Output the [x, y] coordinate of the center of the cell containing the given text.  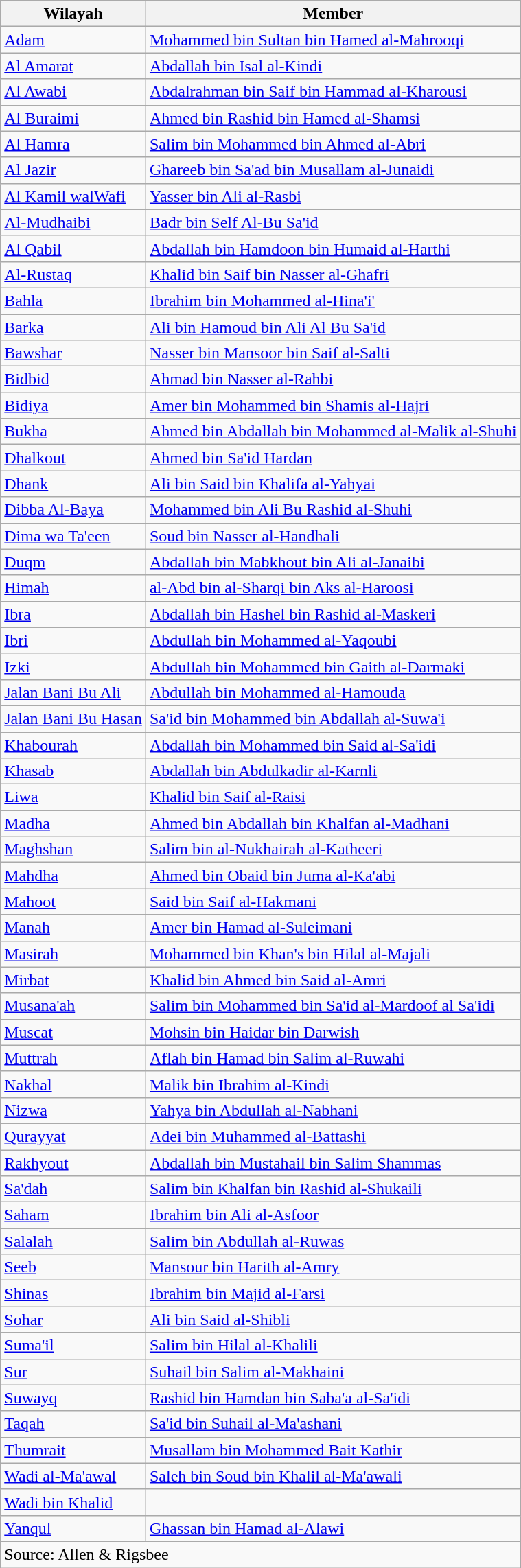
Al Amarat [73, 66]
Barka [73, 327]
Khalid bin Saif al-Raisi [333, 797]
Rashid bin Hamdan bin Saba'a al-Sa'idi [333, 1398]
Khalid bin Ahmed bin Said al-Amri [333, 980]
Bukha [73, 432]
al-Abd bin al-Sharqi bin Aks al-Haroosi [333, 588]
Bidbid [73, 379]
Abdullah bin Mohammed al-Hamouda [333, 692]
Sa'dah [73, 1189]
Suma'il [73, 1346]
Ghareeb bin Sa'ad bin Musallam al-Junaidi [333, 170]
Mohsin bin Haidar bin Darwish [333, 1032]
Abdallah bin Mabkhout bin Ali al-Janaibi [333, 562]
Ibri [73, 640]
Dhank [73, 484]
Salim bin Mohammed bin Ahmed al-Abri [333, 144]
Abdullah bin Mohammed al-Yaqoubi [333, 640]
Abdallah bin Isal al-Kindi [333, 66]
Sa'id bin Mohammed bin Abdallah al-Suwa'i [333, 718]
Nizwa [73, 1110]
Maghshan [73, 850]
Mohammed bin Khan's bin Hilal al-Majali [333, 954]
Sohar [73, 1320]
Malik bin Ibrahim al-Kindi [333, 1084]
Rakhyout [73, 1163]
Member [333, 14]
Yahya bin Abdullah al-Nabhani [333, 1110]
Ibrahim bin Mohammed al-Hina'i' [333, 301]
Ahmed bin Sa'id Hardan [333, 458]
Abdallah bin Mustahail bin Salim Shammas [333, 1163]
Qurayyat [73, 1136]
Al Kamil walWafi [73, 196]
Musallam bin Mohammed Bait Kathir [333, 1450]
Said bin Saif al-Hakmani [333, 902]
Salim bin Mohammed bin Sa'id al-Mardoof al Sa'idi [333, 1006]
Salim bin Khalfan bin Rashid al-Shukaili [333, 1189]
Manah [73, 928]
Taqah [73, 1424]
Ibrahim bin Majid al-Farsi [333, 1294]
Abdallah bin Mohammed bin Said al-Sa'idi [333, 745]
Dima wa Ta'een [73, 536]
Jalan Bani Bu Ali [73, 692]
Soud bin Nasser al-Handhali [333, 536]
Madha [73, 823]
Muttrah [73, 1058]
Khabourah [73, 745]
Wadi bin Khalid [73, 1502]
Ahmed bin Abdallah bin Khalfan al-Madhani [333, 823]
Ahmed bin Obaid bin Juma al-Ka'abi [333, 876]
Mansour bin Harith al-Amry [333, 1267]
Jalan Bani Bu Hasan [73, 718]
Yasser bin Ali al-Rasbi [333, 196]
Ibra [73, 614]
Mohammed bin Ali Bu Rashid al-Shuhi [333, 510]
Himah [73, 588]
Mohammed bin Sultan bin Hamed al-Mahrooqi [333, 40]
Saleh bin Soud bin Khalil al-Ma'awali [333, 1476]
Ahmed bin Rashid bin Hamed al-Shamsi [333, 118]
Salim bin Hilal al-Khalili [333, 1346]
Adam [73, 40]
Ahmed bin Abdallah bin Mohammed al-Malik al-Shuhi [333, 432]
Al-Rustaq [73, 274]
Mirbat [73, 980]
Khalid bin Saif bin Nasser al-Ghafri [333, 274]
Badr bin Self Al-Bu Sa'id [333, 222]
Al Hamra [73, 144]
Mahoot [73, 902]
Ibrahim bin Ali al-Asfoor [333, 1215]
Khasab [73, 771]
Sa'id bin Suhail al-Ma'ashani [333, 1424]
Bidiya [73, 406]
Bahla [73, 301]
Al-Mudhaibi [73, 222]
Bawshar [73, 353]
Salim bin al-Nukhairah al-Katheeri [333, 850]
Abdallah bin Hashel bin Rashid al-Maskeri [333, 614]
Liwa [73, 797]
Yanqul [73, 1528]
Seeb [73, 1267]
Ali bin Said al-Shibli [333, 1320]
Nakhal [73, 1084]
Amer bin Mohammed bin Shamis al-Hajri [333, 406]
Wadi al-Ma'awal [73, 1476]
Wilayah [73, 14]
Shinas [73, 1294]
Abdallah bin Abdulkadir al-Karnli [333, 771]
Abdalrahman bin Saif bin Hammad al-Kharousi [333, 92]
Ali bin Said bin Khalifa al-Yahyai [333, 484]
Salim bin Abdullah al-Ruwas [333, 1241]
Saham [73, 1215]
Muscat [73, 1032]
Amer bin Hamad al-Suleimani [333, 928]
Suhail bin Salim al-Makhaini [333, 1372]
Thumrait [73, 1450]
Al Buraimi [73, 118]
Dibba Al-Baya [73, 510]
Izki [73, 666]
Abdallah bin Hamdoon bin Humaid al-Harthi [333, 248]
Masirah [73, 954]
Adei bin Muhammed al-Battashi [333, 1136]
Musana'ah [73, 1006]
Nasser bin Mansoor bin Saif al-Salti [333, 353]
Aflah bin Hamad bin Salim al-Ruwahi [333, 1058]
Source: Allen & Rigsbee [261, 1554]
Dhalkout [73, 458]
Ghassan bin Hamad al-Alawi [333, 1528]
Ahmad bin Nasser al-Rahbi [333, 379]
Al Jazir [73, 170]
Al Qabil [73, 248]
Ali bin Hamoud bin Ali Al Bu Sa'id [333, 327]
Abdullah bin Mohammed bin Gaith al-Darmaki [333, 666]
Sur [73, 1372]
Salalah [73, 1241]
Suwayq [73, 1398]
Al Awabi [73, 92]
Duqm [73, 562]
Mahdha [73, 876]
